Locate the cell with the specified text and output its (X, Y) center coordinate. 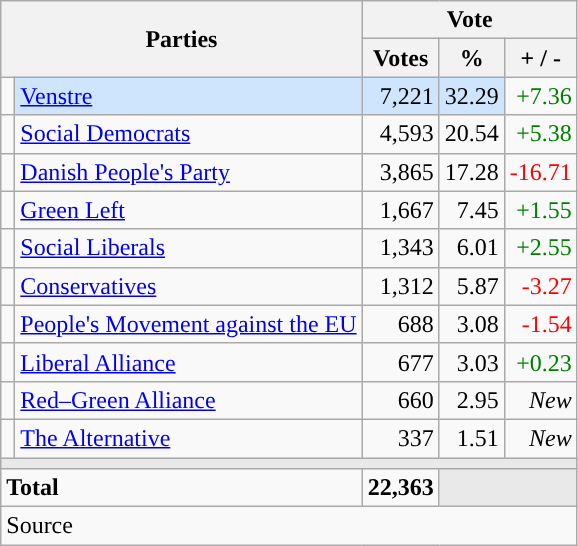
22,363 (400, 488)
+2.55 (540, 248)
People's Movement against the EU (188, 324)
Parties (182, 39)
1,343 (400, 248)
3,865 (400, 172)
32.29 (472, 96)
677 (400, 362)
Source (290, 526)
Votes (400, 58)
-1.54 (540, 324)
Social Democrats (188, 134)
660 (400, 400)
3.08 (472, 324)
Social Liberals (188, 248)
688 (400, 324)
Vote (470, 20)
+5.38 (540, 134)
1,667 (400, 210)
4,593 (400, 134)
% (472, 58)
+ / - (540, 58)
Liberal Alliance (188, 362)
7.45 (472, 210)
Conservatives (188, 286)
1.51 (472, 438)
The Alternative (188, 438)
+1.55 (540, 210)
Green Left (188, 210)
6.01 (472, 248)
2.95 (472, 400)
337 (400, 438)
17.28 (472, 172)
-3.27 (540, 286)
5.87 (472, 286)
7,221 (400, 96)
+0.23 (540, 362)
-16.71 (540, 172)
Total (182, 488)
3.03 (472, 362)
1,312 (400, 286)
Danish People's Party (188, 172)
+7.36 (540, 96)
Venstre (188, 96)
20.54 (472, 134)
Red–Green Alliance (188, 400)
